Detect which cell encompasses the target text, then output its (X, Y) center coordinate. 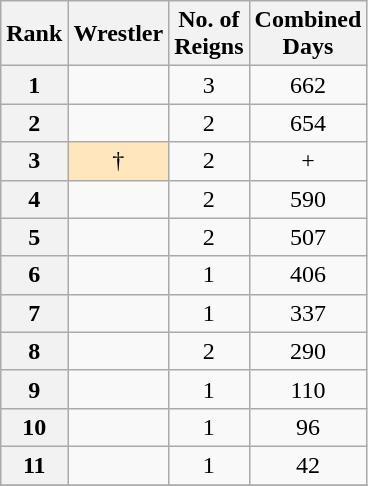
590 (308, 199)
662 (308, 85)
10 (34, 427)
406 (308, 275)
337 (308, 313)
† (118, 161)
96 (308, 427)
No. ofReigns (209, 34)
Wrestler (118, 34)
6 (34, 275)
110 (308, 389)
8 (34, 351)
290 (308, 351)
507 (308, 237)
Rank (34, 34)
7 (34, 313)
9 (34, 389)
+ (308, 161)
4 (34, 199)
5 (34, 237)
42 (308, 465)
CombinedDays (308, 34)
654 (308, 123)
11 (34, 465)
